Extract the (x, y) coordinate from the center of the cell holding the provided text.  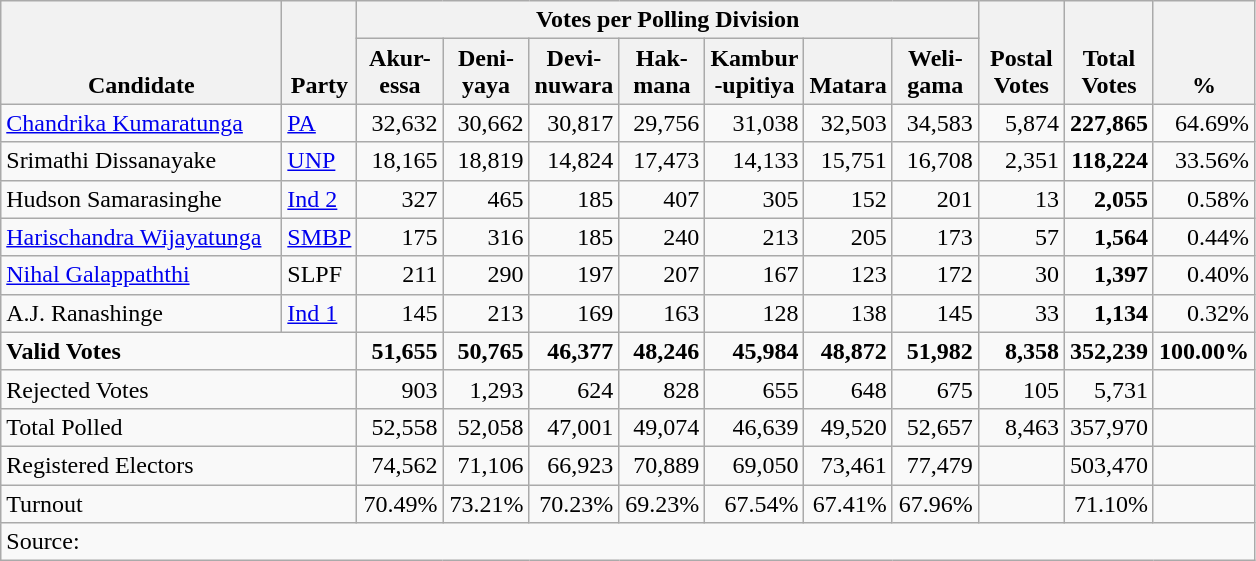
49,520 (848, 427)
SMBP (320, 237)
SLPF (320, 275)
Ind 2 (320, 199)
1,564 (1108, 237)
17,473 (662, 161)
32,632 (400, 123)
828 (662, 389)
211 (400, 275)
71.10% (1108, 503)
16,708 (935, 161)
648 (848, 389)
Candidate (142, 52)
465 (486, 199)
138 (848, 313)
290 (486, 275)
15,751 (848, 161)
675 (935, 389)
67.54% (754, 503)
29,756 (662, 123)
105 (1021, 389)
74,562 (400, 465)
2,055 (1108, 199)
33 (1021, 313)
316 (486, 237)
18,165 (400, 161)
49,074 (662, 427)
152 (848, 199)
903 (400, 389)
Chandrika Kumaratunga (142, 123)
327 (400, 199)
PostalVotes (1021, 52)
73,461 (848, 465)
48,246 (662, 351)
70.49% (400, 503)
Matara (848, 72)
69,050 (754, 465)
Total Votes (1108, 52)
69.23% (662, 503)
Nihal Galappaththi (142, 275)
71,106 (486, 465)
33.56% (1204, 161)
Weli-gama (935, 72)
Ind 1 (320, 313)
1,293 (486, 389)
31,038 (754, 123)
Hudson Samarasinghe (142, 199)
Deni-yaya (486, 72)
100.00% (1204, 351)
0.58% (1204, 199)
503,470 (1108, 465)
624 (574, 389)
67.41% (848, 503)
167 (754, 275)
47,001 (574, 427)
Srimathi Dissanayake (142, 161)
8,358 (1021, 351)
34,583 (935, 123)
118,224 (1108, 161)
46,377 (574, 351)
52,657 (935, 427)
169 (574, 313)
163 (662, 313)
1,397 (1108, 275)
51,655 (400, 351)
50,765 (486, 351)
Harischandra Wijayatunga (142, 237)
13 (1021, 199)
352,239 (1108, 351)
52,558 (400, 427)
67.96% (935, 503)
305 (754, 199)
357,970 (1108, 427)
Kambur-upitiya (754, 72)
57 (1021, 237)
70,889 (662, 465)
% (1204, 52)
205 (848, 237)
Turnout (179, 503)
240 (662, 237)
30,662 (486, 123)
Valid Votes (179, 351)
46,639 (754, 427)
14,133 (754, 161)
655 (754, 389)
175 (400, 237)
48,872 (848, 351)
2,351 (1021, 161)
Rejected Votes (179, 389)
14,824 (574, 161)
173 (935, 237)
Hak-mana (662, 72)
207 (662, 275)
Total Polled (179, 427)
0.32% (1204, 313)
77,479 (935, 465)
201 (935, 199)
5,874 (1021, 123)
PA (320, 123)
51,982 (935, 351)
64.69% (1204, 123)
18,819 (486, 161)
8,463 (1021, 427)
Source: (628, 542)
52,058 (486, 427)
Registered Electors (179, 465)
Party (320, 52)
197 (574, 275)
66,923 (574, 465)
30,817 (574, 123)
30 (1021, 275)
32,503 (848, 123)
UNP (320, 161)
227,865 (1108, 123)
128 (754, 313)
Devi-nuwara (574, 72)
1,134 (1108, 313)
Akur-essa (400, 72)
A.J. Ranashinge (142, 313)
5,731 (1108, 389)
70.23% (574, 503)
73.21% (486, 503)
45,984 (754, 351)
123 (848, 275)
172 (935, 275)
407 (662, 199)
0.44% (1204, 237)
0.40% (1204, 275)
Votes per Polling Division (668, 20)
